Return the (x, y) coordinate for the center point of the cell that contains the specified text.  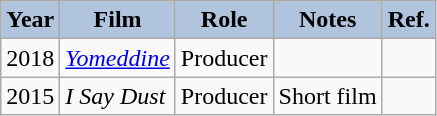
Role (224, 20)
Short film (328, 96)
Year (30, 20)
Film (118, 20)
I Say Dust (118, 96)
Yomeddine (118, 58)
2018 (30, 58)
2015 (30, 96)
Ref. (408, 20)
Notes (328, 20)
